Determine the (x, y) coordinate at the center of the cell enclosing the given text.  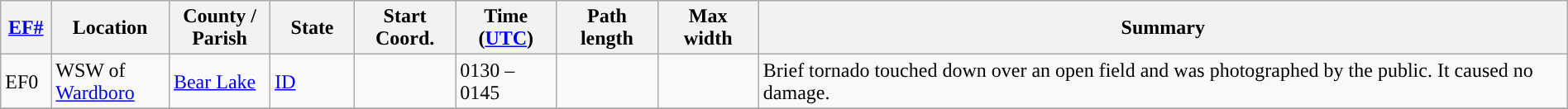
WSW of Wardboro (111, 81)
Bear Lake (219, 81)
Max width (708, 28)
County / Parish (219, 28)
Brief tornado touched down over an open field and was photographed by the public. It caused no damage. (1163, 81)
Path length (607, 28)
EF0 (26, 81)
Start Coord. (404, 28)
Time (UTC) (506, 28)
ID (313, 81)
0130 – 0145 (506, 81)
Location (111, 28)
EF# (26, 28)
State (313, 28)
Summary (1163, 28)
